Identify which cell holds the provided text, then report its (x, y) central coordinate. 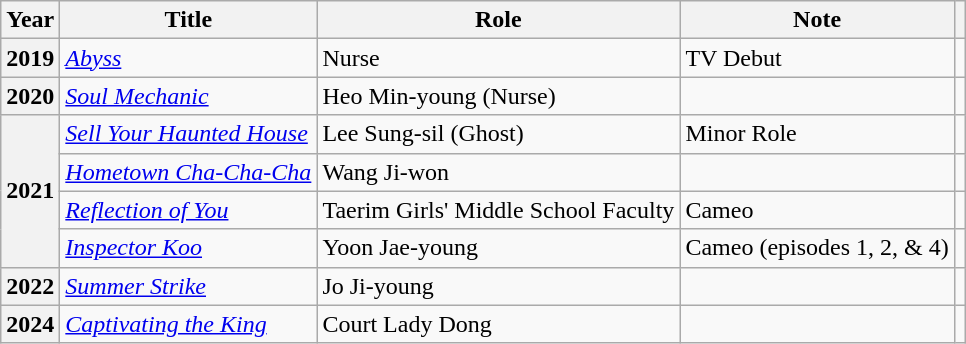
Title (188, 20)
2024 (30, 324)
Cameo (episodes 1, 2, & 4) (817, 248)
2022 (30, 286)
Reflection of You (188, 210)
Soul Mechanic (188, 96)
2019 (30, 58)
2021 (30, 191)
Nurse (498, 58)
Jo Ji-young (498, 286)
Court Lady Dong (498, 324)
Captivating the King (188, 324)
Hometown Cha-Cha-Cha (188, 172)
Minor Role (817, 134)
Sell Your Haunted House (188, 134)
2020 (30, 96)
Yoon Jae-young (498, 248)
Note (817, 20)
Cameo (817, 210)
Abyss (188, 58)
Role (498, 20)
Year (30, 20)
Taerim Girls' Middle School Faculty (498, 210)
TV Debut (817, 58)
Lee Sung-sil (Ghost) (498, 134)
Summer Strike (188, 286)
Inspector Koo (188, 248)
Wang Ji-won (498, 172)
Heo Min-young (Nurse) (498, 96)
